Detect which cell encompasses the target text, then output its [x, y] center coordinate. 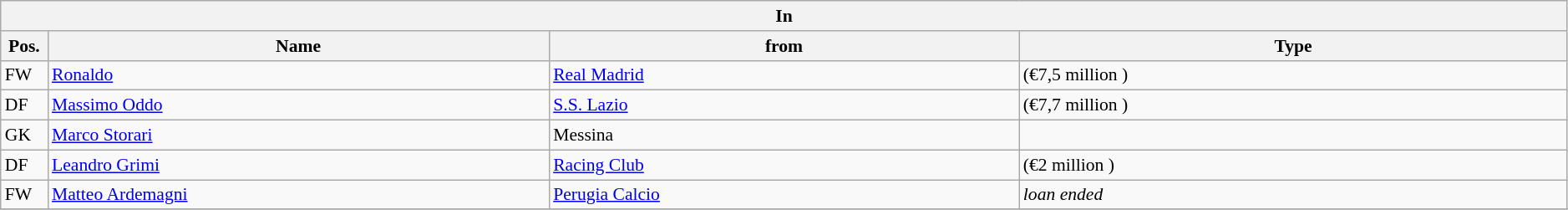
(€7,7 million ) [1293, 105]
S.S. Lazio [784, 105]
(€2 million ) [1293, 165]
Pos. [24, 46]
GK [24, 136]
(€7,5 million ) [1293, 75]
from [784, 46]
Matteo Ardemagni [298, 195]
Marco Storari [298, 136]
Perugia Calcio [784, 195]
Messina [784, 136]
Name [298, 46]
loan ended [1293, 195]
Ronaldo [298, 75]
Leandro Grimi [298, 165]
In [784, 16]
Racing Club [784, 165]
Real Madrid [784, 75]
Type [1293, 46]
Massimo Oddo [298, 105]
